Return (x, y) of the center of cell containing provided text 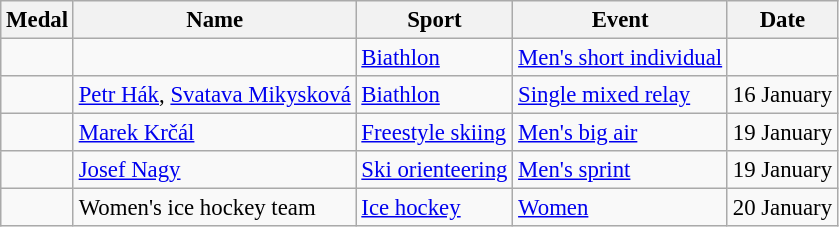
Ski orienteering (434, 170)
Single mixed relay (620, 95)
Women's ice hockey team (214, 208)
Medal (38, 20)
Petr Hák, Svatava Mikysková (214, 95)
20 January (782, 208)
Sport (434, 20)
Marek Krčál (214, 133)
Men's short individual (620, 58)
Men's sprint (620, 170)
Ice hockey (434, 208)
Name (214, 20)
Date (782, 20)
Josef Nagy (214, 170)
Event (620, 20)
Women (620, 208)
16 January (782, 95)
Men's big air (620, 133)
Freestyle skiing (434, 133)
